For the text-containing cell, return its midpoint in (X, Y) coordinate format. 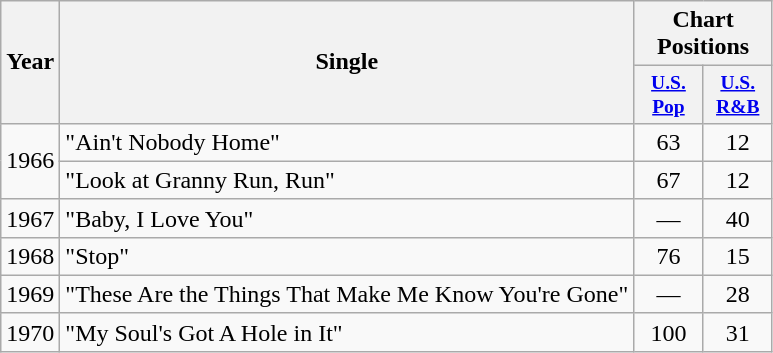
1970 (30, 332)
"Look at Granny Run, Run" (347, 180)
U.S.R&B (738, 94)
1969 (30, 294)
40 (738, 218)
76 (668, 256)
31 (738, 332)
1967 (30, 218)
"Ain't Nobody Home" (347, 142)
100 (668, 332)
"Baby, I Love You" (347, 218)
"Stop" (347, 256)
"My Soul's Got A Hole in It" (347, 332)
Year (30, 62)
67 (668, 180)
28 (738, 294)
63 (668, 142)
15 (738, 256)
U.S. Pop (668, 94)
Single (347, 62)
"These Are the Things That Make Me Know You're Gone" (347, 294)
Chart Positions (704, 34)
1966 (30, 161)
1968 (30, 256)
